Output the [x, y] coordinate of the center of the cell containing the given text.  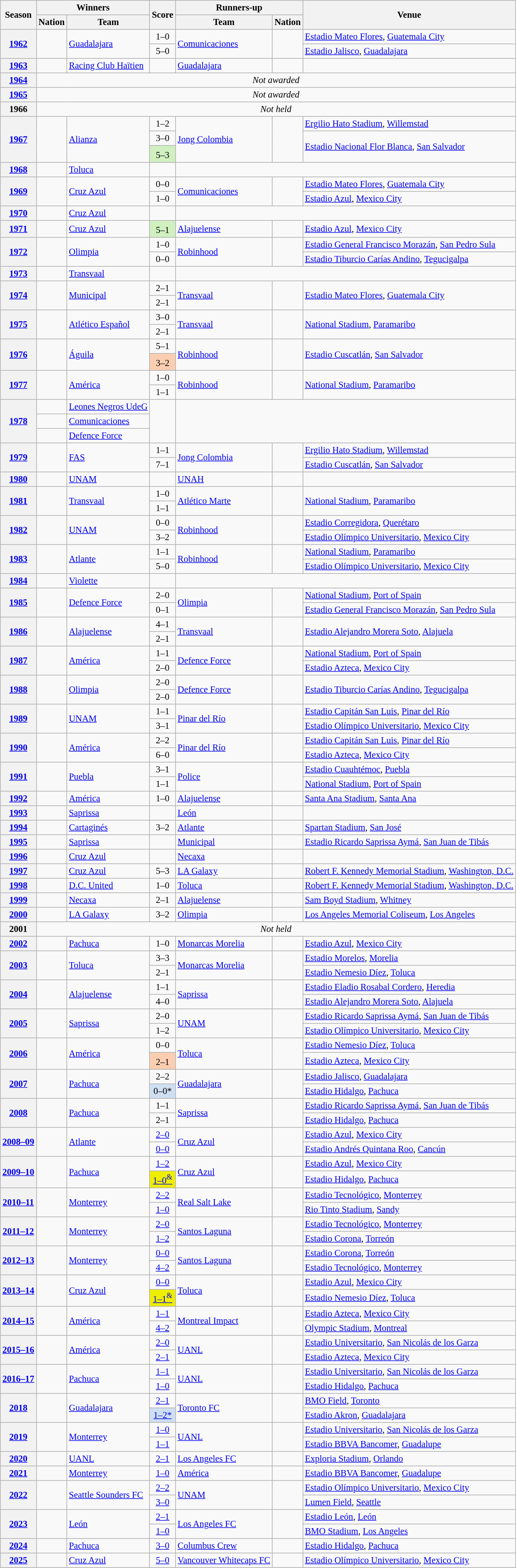
Rio Tinto Stadium, Sandy [409, 1210]
Puebla [108, 777]
Lumen Field, Seattle [409, 1502]
1–0& [163, 1179]
1995 [19, 842]
Estadio Morelos, Morelia [409, 958]
Season [19, 15]
Estadio Nacional Flor Blanca, San Salvador [409, 147]
Racing Club Haïtien [108, 66]
1975 [19, 324]
Cartaginés [108, 828]
1989 [19, 719]
2006 [19, 1054]
1979 [19, 458]
1981 [19, 501]
2020 [19, 1459]
2008 [19, 1113]
2000 [19, 915]
2002 [19, 944]
2022 [19, 1495]
2013–14 [19, 1291]
Real Salt Lake [224, 1202]
1988 [19, 690]
1968 [19, 170]
2004 [19, 994]
1965 [19, 95]
Spartan Stadium, San José [409, 828]
Los Angeles Memorial Coliseum, Los Angeles [409, 915]
1976 [19, 355]
2012–13 [19, 1260]
1971 [19, 229]
3–3 [163, 958]
D.C. United [108, 886]
1994 [19, 828]
2009–10 [19, 1172]
4–1 [163, 624]
1986 [19, 632]
Columbus Crew [224, 1546]
1990 [19, 748]
Estadio Corregidora, Querétaro [409, 523]
Estadio Andrés Quintana Roo, Cancún [409, 1149]
6–0 [163, 755]
Olympic Stadium, Montreal [409, 1328]
1998 [19, 886]
Santa Ana Stadium, Santa Ana [409, 799]
1972 [19, 252]
2021 [19, 1473]
1997 [19, 871]
1992 [19, 799]
0–0* [163, 1091]
1–2* [163, 1415]
2016–17 [19, 1379]
1978 [19, 421]
1991 [19, 777]
Atlético Marte [224, 501]
2001 [19, 929]
2014–15 [19, 1321]
Winners [93, 8]
Exploria Stadium, Orlando [409, 1459]
Violette [108, 581]
BMO Field, Toronto [409, 1401]
2023 [19, 1524]
1987 [19, 661]
Runners-up [239, 8]
Estadio Eladio Rosabal Cordero, Heredia [409, 987]
Atlético Español [108, 324]
1966 [19, 109]
FAS [108, 458]
1982 [19, 530]
UNAH [224, 479]
1996 [19, 857]
2010–11 [19, 1202]
1984 [19, 581]
1974 [19, 295]
Vancouver Whitecaps FC [224, 1560]
Estadio Cuauhtémoc, Puebla [409, 769]
Montreal Impact [224, 1321]
Sam Boyd Stadium, Whitney [409, 900]
2005 [19, 1023]
1–1& [163, 1298]
Seattle Sounders FC [108, 1495]
Águila [108, 355]
Estadio León, León [409, 1517]
2015–16 [19, 1350]
2024 [19, 1546]
1993 [19, 813]
1973 [19, 274]
Alianza [108, 139]
1963 [19, 66]
2003 [19, 965]
2011–12 [19, 1231]
2018 [19, 1408]
4–0 [163, 1002]
1980 [19, 479]
1977 [19, 385]
1962 [19, 44]
Estadio Akron, Guadalajara [409, 1415]
Police [224, 777]
Venue [409, 15]
1985 [19, 603]
1999 [19, 900]
Toronto FC [224, 1408]
BMO Stadium, Los Angeles [409, 1531]
1964 [19, 80]
Leones Negros UdeG [108, 407]
2019 [19, 1437]
1967 [19, 139]
1969 [19, 191]
Score [163, 15]
2008–09 [19, 1142]
2025 [19, 1560]
0–1 [163, 610]
2007 [19, 1084]
1970 [19, 213]
7–1 [163, 465]
1983 [19, 559]
